Return the (X, Y) coordinate for the center point of the cell that contains the specified text.  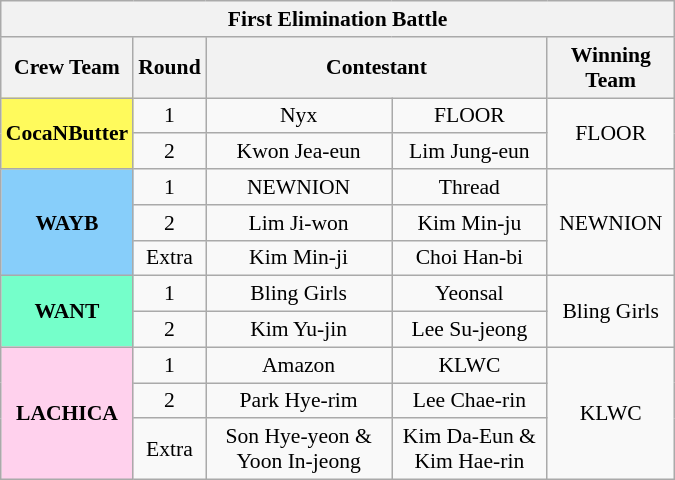
WANT (67, 312)
Winning Team (610, 68)
Son Hye-yeon & Yoon In-jeong (299, 450)
LACHICA (67, 413)
Choi Han-bi (470, 258)
Lim Ji-won (299, 223)
Crew Team (67, 68)
WAYB (67, 222)
Kim Da-Eun & Kim Hae-rin (470, 450)
Kim Min-ju (470, 223)
Nyx (299, 116)
Yeonsal (470, 294)
Amazon (299, 365)
Contestant (376, 68)
Kwon Jea-eun (299, 152)
Lee Su-jeong (470, 330)
Round (170, 68)
Kim Yu-jin (299, 330)
First Elimination Battle (338, 19)
Kim Min-ji (299, 258)
CocaNButter (67, 134)
Thread (470, 187)
Lim Jung-eun (470, 152)
Park Hye-rim (299, 401)
Lee Chae-rin (470, 401)
